Identify which cell holds the provided text, then report its [x, y] central coordinate. 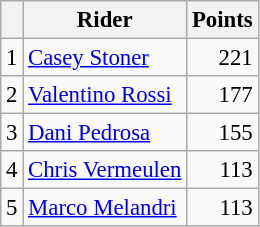
2 [12, 95]
155 [222, 133]
Dani Pedrosa [105, 133]
3 [12, 133]
Chris Vermeulen [105, 170]
Points [222, 20]
Marco Melandri [105, 208]
Casey Stoner [105, 58]
Rider [105, 20]
177 [222, 95]
221 [222, 58]
1 [12, 58]
4 [12, 170]
5 [12, 208]
Valentino Rossi [105, 95]
